Pinpoint the cell where the given text exists, returning its [x, y] midpoint coordinate. 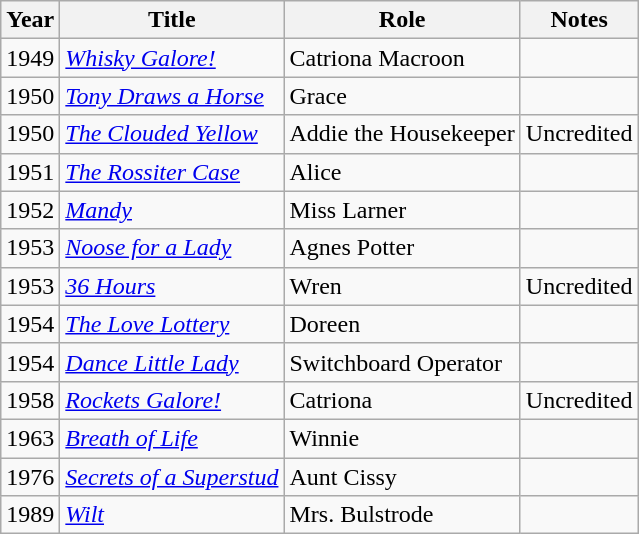
Role [402, 20]
Dance Little Lady [172, 362]
Mrs. Bulstrode [402, 515]
1951 [30, 172]
Noose for a Lady [172, 248]
Notes [579, 20]
Title [172, 20]
The Rossiter Case [172, 172]
Miss Larner [402, 210]
Catriona Macroon [402, 58]
Year [30, 20]
Breath of Life [172, 438]
Secrets of a Superstud [172, 477]
1949 [30, 58]
Addie the Housekeeper [402, 134]
Alice [402, 172]
Whisky Galore! [172, 58]
36 Hours [172, 286]
The Clouded Yellow [172, 134]
Wren [402, 286]
Rockets Galore! [172, 400]
1976 [30, 477]
Agnes Potter [402, 248]
Aunt Cissy [402, 477]
Wilt [172, 515]
1958 [30, 400]
Switchboard Operator [402, 362]
Winnie [402, 438]
Tony Draws a Horse [172, 96]
Catriona [402, 400]
1963 [30, 438]
The Love Lottery [172, 324]
Grace [402, 96]
1989 [30, 515]
Doreen [402, 324]
Mandy [172, 210]
1952 [30, 210]
